Locate the cell with the specified text and output its (x, y) center coordinate. 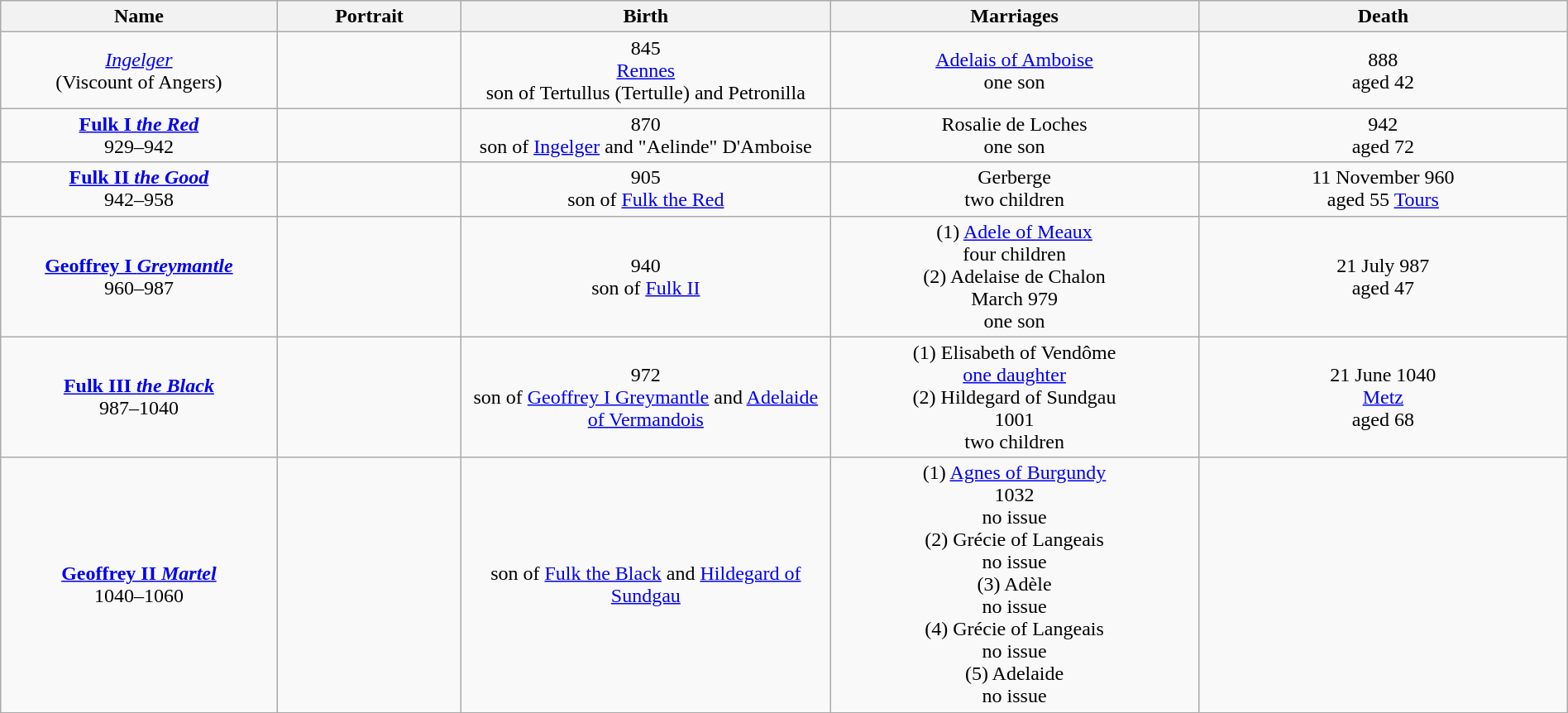
Fulk II the Good942–958 (139, 189)
Marriages (1015, 17)
Adelais of Amboiseone son (1015, 70)
972son of Geoffrey I Greymantle and Adelaide of Vermandois (646, 397)
(1) Adele of Meauxfour children(2) Adelaise de ChalonMarch 979one son (1015, 276)
son of Fulk the Black and Hildegard of Sundgau (646, 585)
Name (139, 17)
Portrait (369, 17)
940son of Fulk II (646, 276)
Rosalie de Lochesone son (1015, 136)
Death (1383, 17)
Ingelger(Viscount of Angers) (139, 70)
905son of Fulk the Red (646, 189)
21 June 1040Metzaged 68 (1383, 397)
845Rennesson of Tertullus (Tertulle) and Petronilla (646, 70)
21 July 987aged 47 (1383, 276)
Geoffrey I Greymantle960–987 (139, 276)
Fulk I the Red929–942 (139, 136)
(1) Elisabeth of Vendômeone daughter(2) Hildegard of Sundgau1001two children (1015, 397)
888aged 42 (1383, 70)
942aged 72 (1383, 136)
Birth (646, 17)
Gerbergetwo children (1015, 189)
Fulk III the Black987–1040 (139, 397)
870son of Ingelger and "Aelinde" D'Amboise (646, 136)
(1) Agnes of Burgundy1032no issue(2) Grécie of Langeaisno issue(3) Adèleno issue(4) Grécie of Langeaisno issue(5) Adelaideno issue (1015, 585)
Geoffrey II Martel1040–1060 (139, 585)
11 November 960aged 55 Tours (1383, 189)
